Locate the cell with the specified text and output its (x, y) center coordinate. 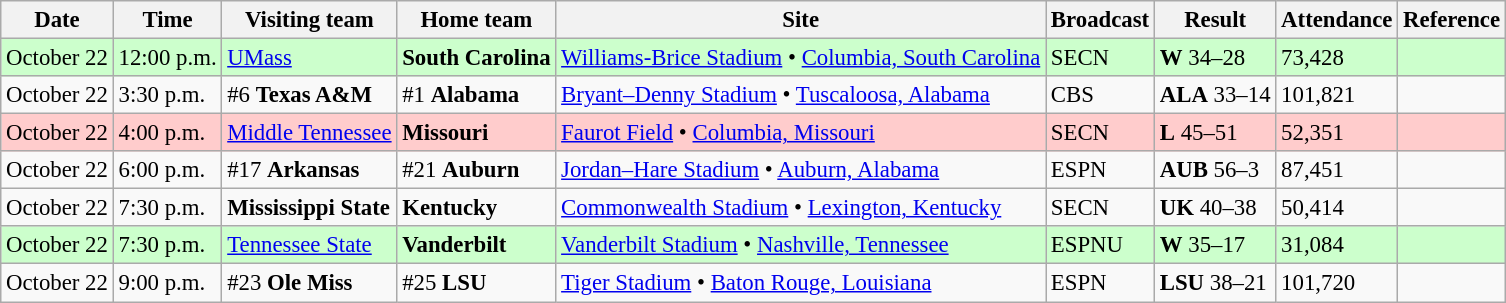
73,428 (1337, 58)
Vanderbilt Stadium • Nashville, Tennessee (801, 245)
W 35–17 (1214, 245)
Home team (476, 20)
Faurot Field • Columbia, Missouri (801, 133)
ALA 33–14 (1214, 95)
#23 Ole Miss (310, 283)
Middle Tennessee (310, 133)
50,414 (1337, 208)
31,084 (1337, 245)
Date (57, 20)
ESPNU (1100, 245)
Site (801, 20)
Vanderbilt (476, 245)
101,720 (1337, 283)
South Carolina (476, 58)
Williams-Brice Stadium • Columbia, South Carolina (801, 58)
Jordan–Hare Stadium • Auburn, Alabama (801, 170)
Tennessee State (310, 245)
101,821 (1337, 95)
Mississippi State (310, 208)
W 34–28 (1214, 58)
UK 40–38 (1214, 208)
#21 Auburn (476, 170)
3:30 p.m. (168, 95)
9:00 p.m. (168, 283)
Kentucky (476, 208)
Broadcast (1100, 20)
Result (1214, 20)
4:00 p.m. (168, 133)
87,451 (1337, 170)
LSU 38–21 (1214, 283)
#17 Arkansas (310, 170)
#25 LSU (476, 283)
Tiger Stadium • Baton Rouge, Louisiana (801, 283)
UMass (310, 58)
52,351 (1337, 133)
#1 Alabama (476, 95)
Time (168, 20)
Missouri (476, 133)
Reference (1452, 20)
Bryant–Denny Stadium • Tuscaloosa, Alabama (801, 95)
Commonwealth Stadium • Lexington, Kentucky (801, 208)
Attendance (1337, 20)
CBS (1100, 95)
6:00 p.m. (168, 170)
L 45–51 (1214, 133)
12:00 p.m. (168, 58)
Visiting team (310, 20)
#6 Texas A&M (310, 95)
AUB 56–3 (1214, 170)
